Detect which cell encompasses the target text, then output its [x, y] center coordinate. 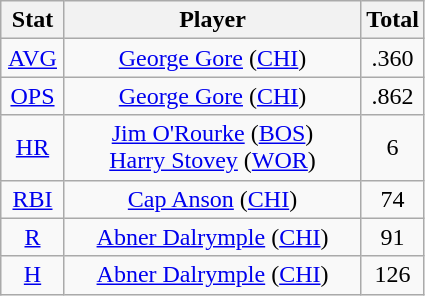
74 [393, 199]
R [33, 237]
.862 [393, 96]
6 [393, 148]
RBI [33, 199]
Player [212, 20]
Stat [33, 20]
OPS [33, 96]
Total [393, 20]
Jim O'Rourke (BOS)Harry Stovey (WOR) [212, 148]
AVG [33, 58]
126 [393, 275]
HR [33, 148]
H [33, 275]
Cap Anson (CHI) [212, 199]
91 [393, 237]
.360 [393, 58]
